Search for the cell housing the specified text and yield its [X, Y] center coordinate. 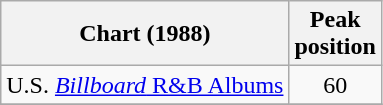
60 [335, 85]
U.S. Billboard R&B Albums [145, 85]
Peakposition [335, 34]
Chart (1988) [145, 34]
